Provide the [x, y] coordinate of the cell's center where the given text is located.  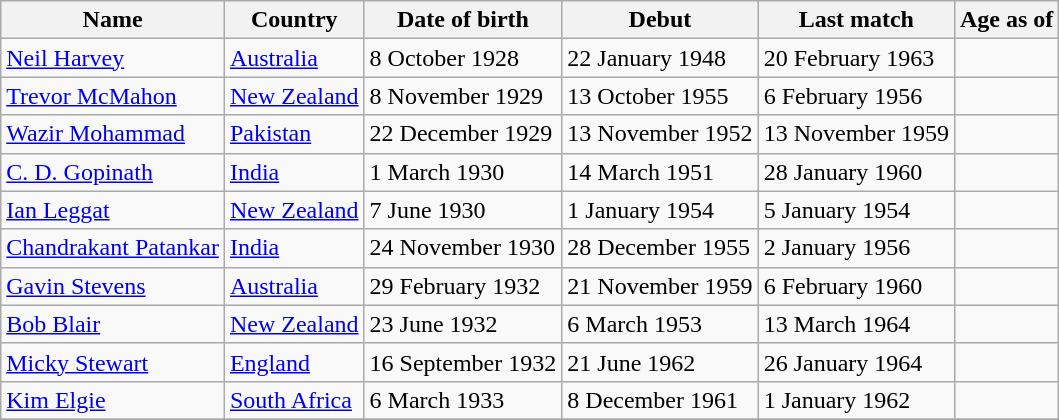
8 October 1928 [463, 58]
Pakistan [294, 134]
1 January 1962 [856, 400]
Neil Harvey [113, 58]
Chandrakant Patankar [113, 248]
England [294, 362]
28 January 1960 [856, 172]
16 September 1932 [463, 362]
Name [113, 20]
22 January 1948 [660, 58]
23 June 1932 [463, 324]
Micky Stewart [113, 362]
6 February 1960 [856, 286]
21 June 1962 [660, 362]
Gavin Stevens [113, 286]
Date of birth [463, 20]
Country [294, 20]
29 February 1932 [463, 286]
8 December 1961 [660, 400]
South Africa [294, 400]
8 November 1929 [463, 96]
Last match [856, 20]
6 March 1933 [463, 400]
13 March 1964 [856, 324]
21 November 1959 [660, 286]
13 November 1952 [660, 134]
1 January 1954 [660, 210]
Kim Elgie [113, 400]
22 December 1929 [463, 134]
20 February 1963 [856, 58]
Wazir Mohammad [113, 134]
5 January 1954 [856, 210]
6 March 1953 [660, 324]
28 December 1955 [660, 248]
2 January 1956 [856, 248]
6 February 1956 [856, 96]
13 October 1955 [660, 96]
7 June 1930 [463, 210]
26 January 1964 [856, 362]
Debut [660, 20]
24 November 1930 [463, 248]
C. D. Gopinath [113, 172]
Age as of [1006, 20]
14 March 1951 [660, 172]
Trevor McMahon [113, 96]
13 November 1959 [856, 134]
Bob Blair [113, 324]
Ian Leggat [113, 210]
1 March 1930 [463, 172]
